Return the (X, Y) coordinate for the center point of the cell that contains the specified text.  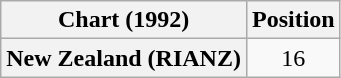
New Zealand (RIANZ) (124, 58)
16 (293, 58)
Chart (1992) (124, 20)
Position (293, 20)
